Extract the [x, y] coordinate from the center of the cell holding the provided text.  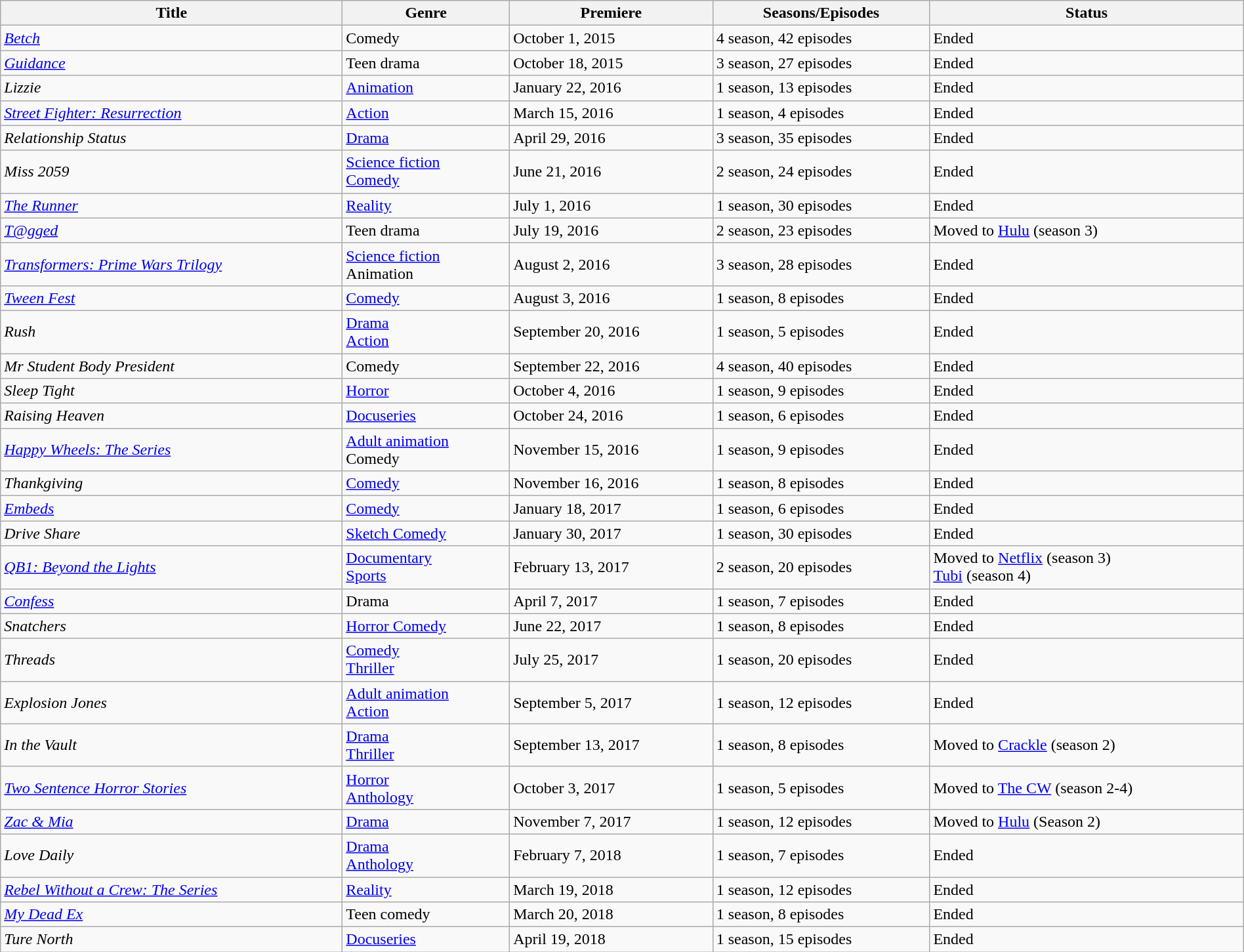
October 18, 2015 [612, 63]
Confess [172, 601]
3 season, 35 episodes [821, 138]
Guidance [172, 63]
Betch [172, 38]
ComedyThriller [426, 660]
March 15, 2016 [612, 113]
Street Fighter: Resurrection [172, 113]
Teen comedy [426, 915]
Lizzie [172, 88]
Love Daily [172, 856]
Threads [172, 660]
Horror Comedy [426, 626]
April 7, 2017 [612, 601]
February 7, 2018 [612, 856]
Animation [426, 88]
August 3, 2016 [612, 298]
Raising Heaven [172, 416]
4 season, 40 episodes [821, 365]
November 16, 2016 [612, 484]
The Runner [172, 205]
Moved to Netflix (season 3)Tubi (season 4) [1087, 567]
Moved to Hulu (Season 2) [1087, 821]
Sketch Comedy [426, 533]
Tween Fest [172, 298]
3 season, 27 episodes [821, 63]
2 season, 24 episodes [821, 172]
In the Vault [172, 745]
Miss 2059 [172, 172]
DramaAction [426, 332]
March 20, 2018 [612, 915]
Sleep Tight [172, 391]
September 13, 2017 [612, 745]
1 season, 13 episodes [821, 88]
April 19, 2018 [612, 940]
Snatchers [172, 626]
Two Sentence Horror Stories [172, 787]
June 21, 2016 [612, 172]
DramaAnthology [426, 856]
Horror [426, 391]
January 30, 2017 [612, 533]
October 24, 2016 [612, 416]
April 29, 2016 [612, 138]
October 3, 2017 [612, 787]
2 season, 23 episodes [821, 230]
July 25, 2017 [612, 660]
Ture North [172, 940]
4 season, 42 episodes [821, 38]
Genre [426, 13]
2 season, 20 episodes [821, 567]
Moved to The CW (season 2-4) [1087, 787]
My Dead Ex [172, 915]
1 season, 15 episodes [821, 940]
DocumentarySports [426, 567]
DramaThriller [426, 745]
QB1: Beyond the Lights [172, 567]
February 13, 2017 [612, 567]
Rush [172, 332]
Happy Wheels: The Series [172, 450]
Moved to Hulu (season 3) [1087, 230]
January 18, 2017 [612, 508]
January 22, 2016 [612, 88]
Zac & Mia [172, 821]
3 season, 28 episodes [821, 264]
July 1, 2016 [612, 205]
T@gged [172, 230]
1 season, 20 episodes [821, 660]
Embeds [172, 508]
Mr Student Body President [172, 365]
October 4, 2016 [612, 391]
HorrorAnthology [426, 787]
Status [1087, 13]
Relationship Status [172, 138]
Action [426, 113]
Seasons/Episodes [821, 13]
1 season, 4 episodes [821, 113]
Drive Share [172, 533]
Title [172, 13]
Science fictionComedy [426, 172]
Premiere [612, 13]
November 15, 2016 [612, 450]
March 19, 2018 [612, 889]
Thankgiving [172, 484]
November 7, 2017 [612, 821]
September 5, 2017 [612, 702]
September 22, 2016 [612, 365]
Adult animationAction [426, 702]
Transformers: Prime Wars Trilogy [172, 264]
Rebel Without a Crew: The Series [172, 889]
Science fictionAnimation [426, 264]
October 1, 2015 [612, 38]
Moved to Crackle (season 2) [1087, 745]
August 2, 2016 [612, 264]
July 19, 2016 [612, 230]
Adult animationComedy [426, 450]
September 20, 2016 [612, 332]
June 22, 2017 [612, 626]
Explosion Jones [172, 702]
